Provide the [X, Y] coordinate of the cell's center where the given text is located.  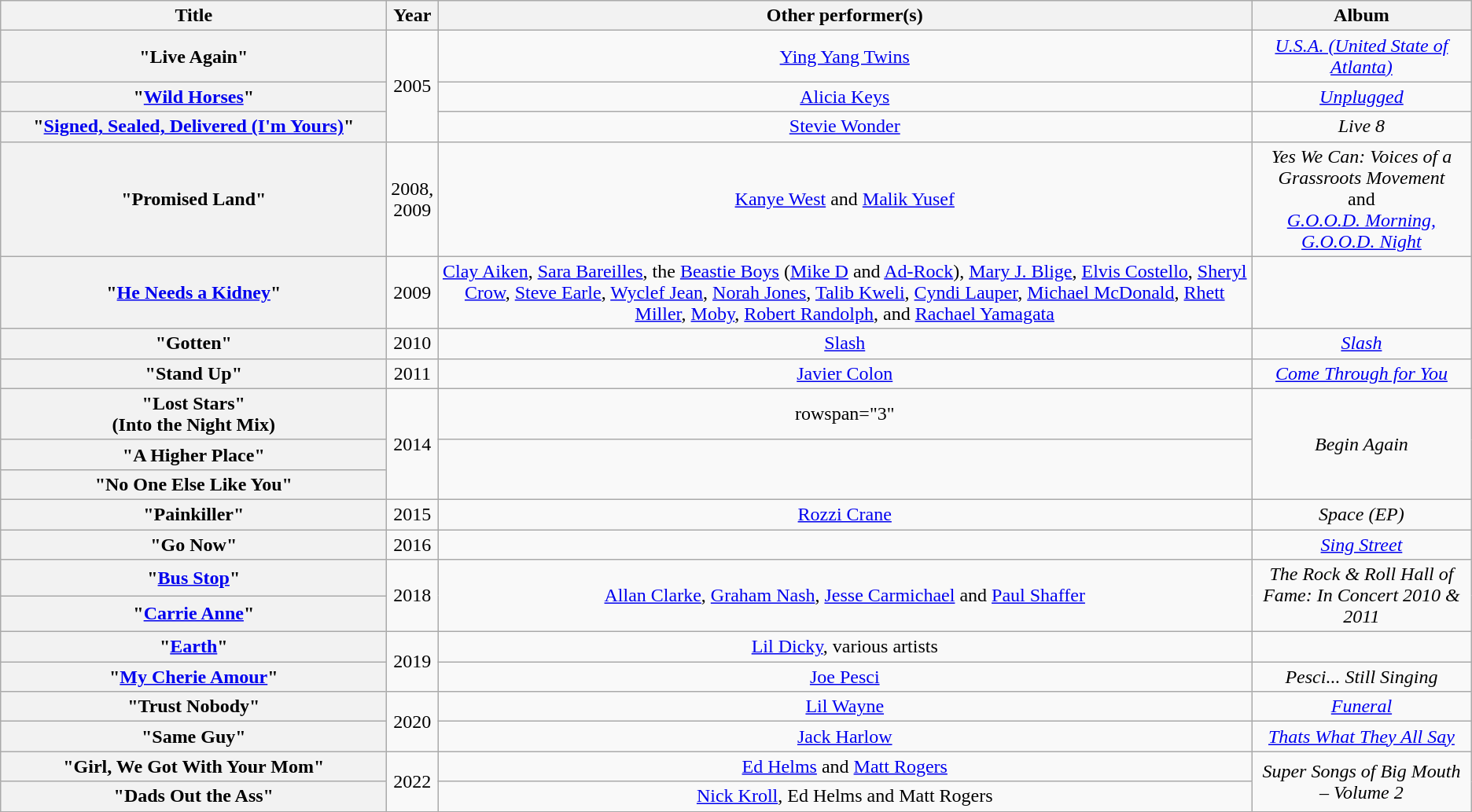
"Girl, We Got With Your Mom" [193, 766]
2018 [412, 596]
Jack Harlow [845, 737]
Alicia Keys [845, 97]
Pesci... Still Singing [1362, 677]
Sing Street [1362, 545]
Stevie Wonder [845, 127]
"My Cherie Amour" [193, 677]
"Wild Horses" [193, 97]
Joe Pesci [845, 677]
"Carrie Anne" [193, 614]
"Painkiller" [193, 514]
"Live Again" [193, 57]
Ed Helms and Matt Rogers [845, 766]
2022 [412, 781]
2008,2009 [412, 199]
rowspan="3" [845, 413]
Space (EP) [1362, 514]
Lil Dicky, various artists [845, 647]
"No One Else Like You" [193, 484]
Nick Kroll, Ed Helms and Matt Rogers [845, 796]
Funeral [1362, 707]
2010 [412, 344]
Lil Wayne [845, 707]
Begin Again [1362, 443]
2016 [412, 545]
"Earth" [193, 647]
2011 [412, 373]
"Same Guy" [193, 737]
Thats What They All Say [1362, 737]
"Go Now" [193, 545]
Other performer(s) [845, 16]
2019 [412, 662]
Javier Colon [845, 373]
"Dads Out the Ass" [193, 796]
2015 [412, 514]
"Stand Up" [193, 373]
"Trust Nobody" [193, 707]
Year [412, 16]
"Promised Land" [193, 199]
Title [193, 16]
Unplugged [1362, 97]
Rozzi Crane [845, 514]
"Signed, Sealed, Delivered (I'm Yours)" [193, 127]
Kanye West and Malik Yusef [845, 199]
Yes We Can: Voices of a Grassroots Movement and G.O.O.D. Morning, G.O.O.D. Night [1362, 199]
Super Songs of Big Mouth – Volume 2 [1362, 781]
Album [1362, 16]
"He Needs a Kidney" [193, 292]
Live 8 [1362, 127]
Allan Clarke, Graham Nash, Jesse Carmichael and Paul Shaffer [845, 596]
"Bus Stop" [193, 578]
The Rock & Roll Hall of Fame: In Concert 2010 & 2011 [1362, 596]
2009 [412, 292]
2020 [412, 722]
Ying Yang Twins [845, 57]
"Gotten" [193, 344]
"Lost Stars"(Into the Night Mix) [193, 413]
Come Through for You [1362, 373]
U.S.A. (United State of Atlanta) [1362, 57]
"A Higher Place" [193, 454]
2005 [412, 86]
2014 [412, 443]
